Determine the (x, y) coordinate at the center of the cell enclosing the given text.  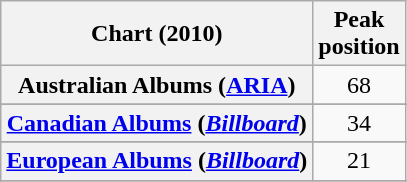
34 (359, 123)
Australian Albums (ARIA) (157, 85)
Peakposition (359, 34)
Chart (2010) (157, 34)
21 (359, 161)
European Albums (Billboard) (157, 161)
Canadian Albums (Billboard) (157, 123)
68 (359, 85)
